Pinpoint the cell where the given text exists, returning its (X, Y) midpoint coordinate. 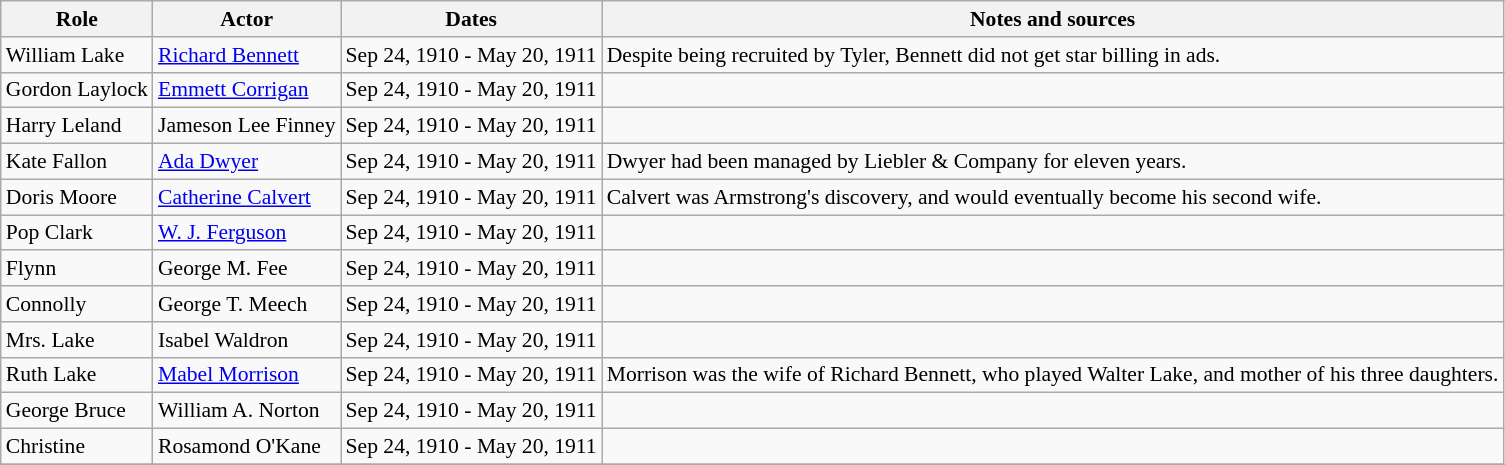
Calvert was Armstrong's discovery, and would eventually become his second wife. (1053, 197)
Morrison was the wife of Richard Bennett, who played Walter Lake, and mother of his three daughters. (1053, 375)
Pop Clark (77, 233)
Harry Leland (77, 126)
Connolly (77, 304)
Gordon Laylock (77, 90)
Notes and sources (1053, 19)
George M. Fee (247, 269)
Despite being recruited by Tyler, Bennett did not get star billing in ads. (1053, 55)
Ruth Lake (77, 375)
Kate Fallon (77, 162)
Flynn (77, 269)
Ada Dwyer (247, 162)
Emmett Corrigan (247, 90)
Mabel Morrison (247, 375)
Catherine Calvert (247, 197)
Dwyer had been managed by Liebler & Company for eleven years. (1053, 162)
George T. Meech (247, 304)
William A. Norton (247, 411)
Richard Bennett (247, 55)
W. J. Ferguson (247, 233)
George Bruce (77, 411)
Christine (77, 447)
Role (77, 19)
Dates (472, 19)
Doris Moore (77, 197)
Rosamond O'Kane (247, 447)
Mrs. Lake (77, 340)
William Lake (77, 55)
Actor (247, 19)
Jameson Lee Finney (247, 126)
Isabel Waldron (247, 340)
